Search for the cell housing the specified text and yield its [x, y] center coordinate. 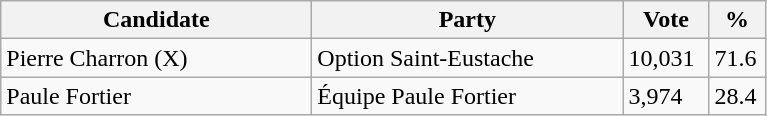
Vote [666, 20]
71.6 [737, 58]
Party [468, 20]
10,031 [666, 58]
Équipe Paule Fortier [468, 96]
Paule Fortier [156, 96]
% [737, 20]
3,974 [666, 96]
Option Saint-Eustache [468, 58]
28.4 [737, 96]
Pierre Charron (X) [156, 58]
Candidate [156, 20]
